Return (x, y) of the center of cell containing provided text 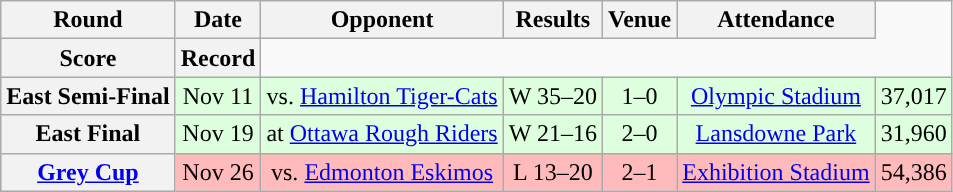
Nov 19 (218, 134)
54,386 (914, 172)
2–0 (640, 134)
East Semi-Final (88, 96)
Attendance (776, 20)
Date (218, 20)
1–0 (640, 96)
vs. Edmonton Eskimos (382, 172)
Round (88, 20)
W 21–16 (552, 134)
2–1 (640, 172)
Olympic Stadium (776, 96)
Results (552, 20)
East Final (88, 134)
Opponent (382, 20)
37,017 (914, 96)
Nov 11 (218, 96)
at Ottawa Rough Riders (382, 134)
L 13–20 (552, 172)
vs. Hamilton Tiger-Cats (382, 96)
Record (218, 58)
W 35–20 (552, 96)
31,960 (914, 134)
Grey Cup (88, 172)
Score (88, 58)
Exhibition Stadium (776, 172)
Venue (640, 20)
Lansdowne Park (776, 134)
Nov 26 (218, 172)
